From the cell containing the given text, extract its center point as [x, y] coordinate. 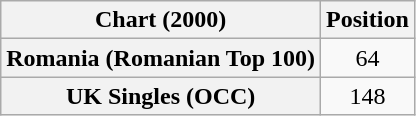
64 [368, 58]
UK Singles (OCC) [161, 96]
Position [368, 20]
Chart (2000) [161, 20]
Romania (Romanian Top 100) [161, 58]
148 [368, 96]
